Provide the (x, y) coordinate of the cell's center where the given text is located.  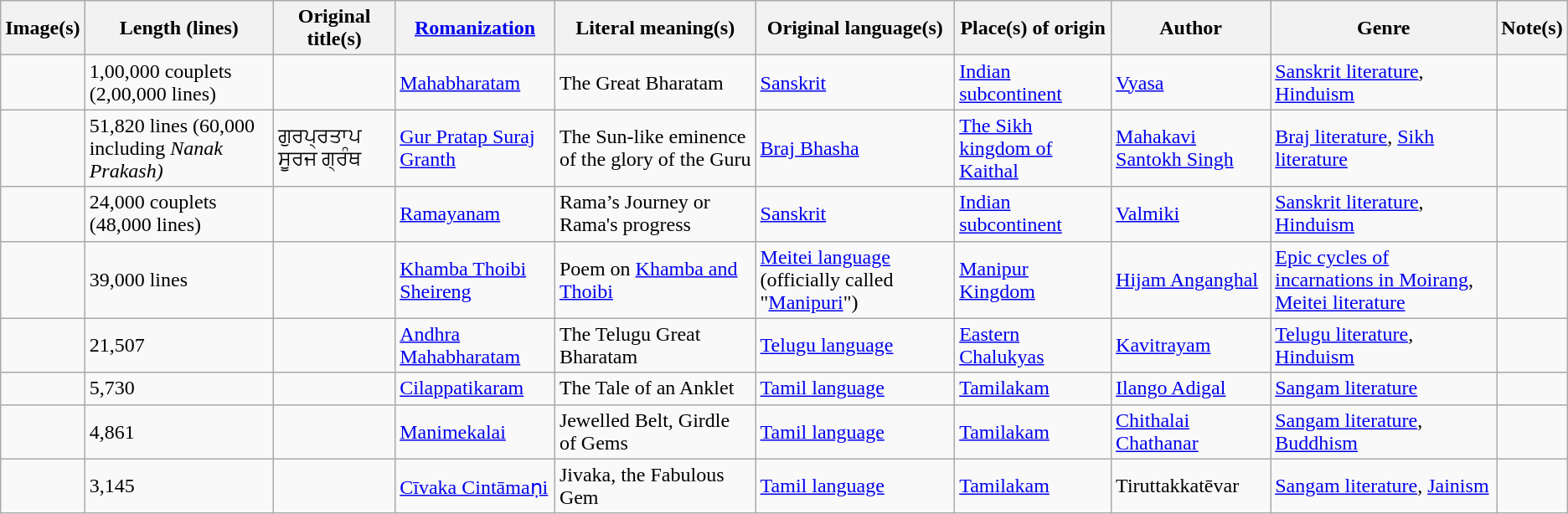
21,507 (179, 345)
Cīvaka Cintāmaṇi (476, 486)
Braj Bhasha (855, 148)
The Sun-like eminence of the glory of the Guru (655, 148)
Original language(s) (855, 28)
Jivaka, the Fabulous Gem (655, 486)
Genre (1384, 28)
Jewelled Belt, Girdle of Gems (655, 432)
Gur Pratap Suraj Granth (476, 148)
Ilango Adigal (1191, 388)
Epic cycles of incarnations in Moirang, Meitei literature (1384, 280)
The Great Bharatam (655, 82)
Ramayanam (476, 214)
Hijam Anganghal (1191, 280)
Romanization (476, 28)
Valmiki (1191, 214)
Manimekalai (476, 432)
Sangam literature, Jainism (1384, 486)
ਗੁਰਪ੍ਰਤਾਪ ਸੂਰਜ ਗ੍ਰੰਥ (333, 148)
The Tale of an Anklet (655, 388)
Length (lines) (179, 28)
Poem on Khamba and Thoibi (655, 280)
3,145 (179, 486)
Meitei language (officially called "Manipuri") (855, 280)
Mahakavi Santokh Singh (1191, 148)
1,00,000 couplets (2,00,000 lines) (179, 82)
Braj literature, Sikh literature (1384, 148)
Literal meaning(s) (655, 28)
Place(s) of origin (1034, 28)
24,000 couplets (48,000 lines) (179, 214)
Vyasa (1191, 82)
The Sikh kingdom of Kaithal (1034, 148)
Manipur Kingdom (1034, 280)
4,861 (179, 432)
Chithalai Chathanar (1191, 432)
The Telugu Great Bharatam (655, 345)
Note(s) (1532, 28)
Khamba Thoibi Sheireng (476, 280)
Kavitrayam (1191, 345)
Image(s) (43, 28)
Author (1191, 28)
Original title(s) (333, 28)
5,730 (179, 388)
Rama’s Journey or Rama's progress (655, 214)
Sangam literature (1384, 388)
39,000 lines (179, 280)
Tiruttakkatēvar (1191, 486)
Telugu language (855, 345)
51,820 lines (60,000 including Nanak Prakash) (179, 148)
Telugu literature, Hinduism (1384, 345)
Andhra Mahabharatam (476, 345)
Cilappatikaram (476, 388)
Sangam literature, Buddhism (1384, 432)
Mahabharatam (476, 82)
Eastern Chalukyas (1034, 345)
